Capture the cell that displays the provided text and extract its [X, Y] central coordinate. 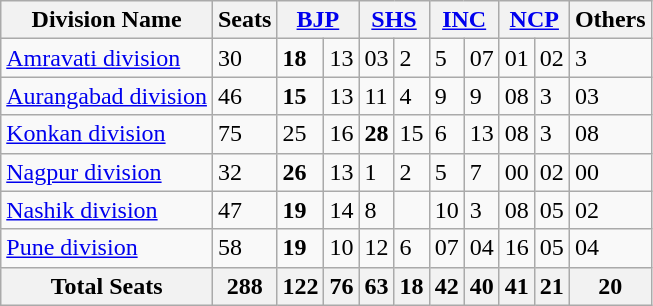
58 [244, 248]
26 [300, 172]
122 [300, 286]
SHS [394, 20]
32 [244, 172]
Amravati division [107, 58]
Nagpur division [107, 172]
21 [552, 286]
Konkan division [107, 134]
25 [300, 134]
47 [244, 210]
11 [376, 96]
4 [412, 96]
12 [376, 248]
1 [376, 172]
288 [244, 286]
76 [342, 286]
30 [244, 58]
8 [376, 210]
BJP [318, 20]
14 [342, 210]
75 [244, 134]
Seats [244, 20]
Aurangabad division [107, 96]
NCP [534, 20]
Others [610, 20]
40 [482, 286]
46 [244, 96]
42 [446, 286]
Nashik division [107, 210]
28 [376, 134]
INC [464, 20]
7 [482, 172]
20 [610, 286]
01 [516, 58]
Total Seats [107, 286]
63 [376, 286]
41 [516, 286]
Pune division [107, 248]
Division Name [107, 20]
